Search for the cell housing the specified text and yield its (x, y) center coordinate. 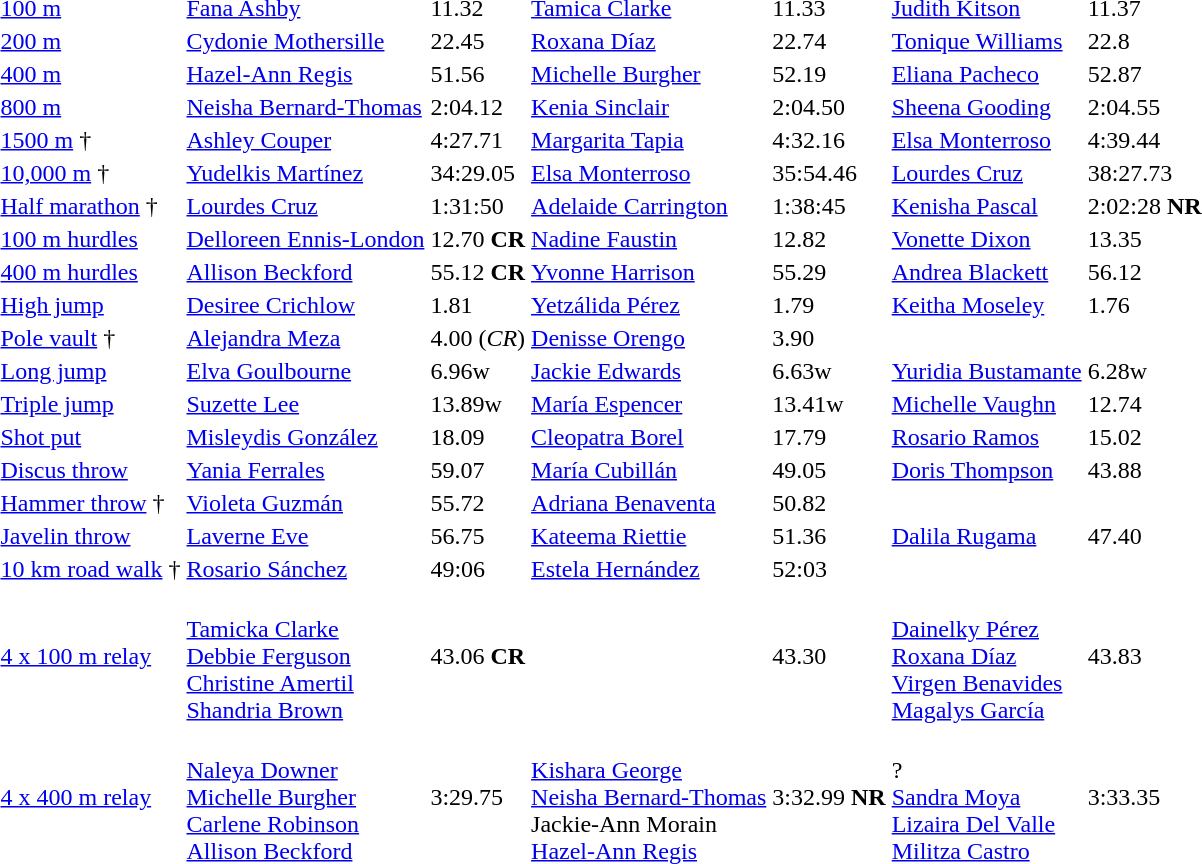
6.96w (478, 371)
Yetzálida Pérez (649, 305)
49.05 (829, 470)
3.90 (829, 338)
Violeta Guzmán (306, 503)
Laverne Eve (306, 536)
Delloreen Ennis-London (306, 239)
Cydonie Mothersille (306, 41)
Allison Beckford (306, 272)
22.45 (478, 41)
Elva Goulbourne (306, 371)
Jackie Edwards (649, 371)
Nadine Faustin (649, 239)
Kateema Riettie (649, 536)
13.41w (829, 404)
Tonique Williams (986, 41)
12.70 CR (478, 239)
1.79 (829, 305)
Suzette Lee (306, 404)
Tamicka ClarkeDebbie FergusonChristine AmertilShandria Brown (306, 656)
49:06 (478, 569)
María Espencer (649, 404)
1:38:45 (829, 206)
María Cubillán (649, 470)
Adriana Benaventa (649, 503)
52:03 (829, 569)
Keitha Moseley (986, 305)
4:32.16 (829, 140)
52.19 (829, 74)
Yudelkis Martínez (306, 173)
1.81 (478, 305)
Denisse Orengo (649, 338)
Kenisha Pascal (986, 206)
Kenia Sinclair (649, 107)
43.06 CR (478, 656)
4:27.71 (478, 140)
56.75 (478, 536)
Eliana Pacheco (986, 74)
22.74 (829, 41)
Michelle Vaughn (986, 404)
Andrea Blackett (986, 272)
Neisha Bernard-Thomas (306, 107)
17.79 (829, 437)
Doris Thompson (986, 470)
1:31:50 (478, 206)
Cleopatra Borel (649, 437)
Hazel-Ann Regis (306, 74)
Dalila Rugama (986, 536)
Yuridia Bustamante (986, 371)
Rosario Ramos (986, 437)
Misleydis González (306, 437)
51.36 (829, 536)
50.82 (829, 503)
Sheena Gooding (986, 107)
Dainelky PérezRoxana DíazVirgen BenavidesMagalys García (986, 656)
Michelle Burgher (649, 74)
34:29.05 (478, 173)
Vonette Dixon (986, 239)
Rosario Sánchez (306, 569)
Roxana Díaz (649, 41)
12.82 (829, 239)
51.56 (478, 74)
55.12 CR (478, 272)
2:04.50 (829, 107)
6.63w (829, 371)
Yvonne Harrison (649, 272)
Adelaide Carrington (649, 206)
13.89w (478, 404)
18.09 (478, 437)
Desiree Crichlow (306, 305)
Estela Hernández (649, 569)
55.72 (478, 503)
55.29 (829, 272)
59.07 (478, 470)
43.30 (829, 656)
Ashley Couper (306, 140)
2:04.12 (478, 107)
Yania Ferrales (306, 470)
Alejandra Meza (306, 338)
Margarita Tapia (649, 140)
4.00 (CR) (478, 338)
35:54.46 (829, 173)
